Provide the (X, Y) coordinate of the cell's center where the given text is located.  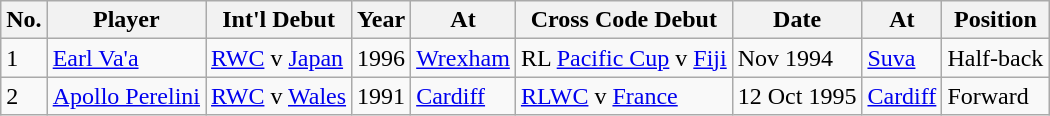
Apollo Perelini (126, 96)
2 (24, 96)
Nov 1994 (797, 58)
Wrexham (464, 58)
Date (797, 20)
Cross Code Debut (624, 20)
Half-back (996, 58)
Suva (902, 58)
RL Pacific Cup v Fiji (624, 58)
Player (126, 20)
1996 (382, 58)
12 Oct 1995 (797, 96)
Year (382, 20)
RLWC v France (624, 96)
No. (24, 20)
1 (24, 58)
RWC v Japan (279, 58)
Int'l Debut (279, 20)
Forward (996, 96)
RWC v Wales (279, 96)
Earl Va'a (126, 58)
1991 (382, 96)
Position (996, 20)
